Find where the given text appears and provide that cell's center as (x, y) coordinate. 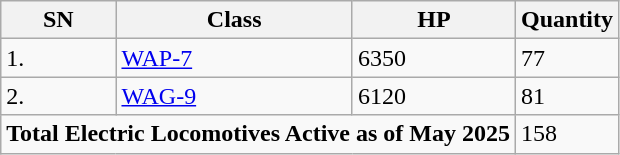
WAP-7 (234, 58)
SN (58, 20)
1. (58, 58)
WAG-9 (234, 96)
Quantity (566, 20)
6350 (434, 58)
2. (58, 96)
158 (566, 134)
Class (234, 20)
6120 (434, 96)
81 (566, 96)
Total Electric Locomotives Active as of May 2025 (258, 134)
77 (566, 58)
HP (434, 20)
